Find where the given text appears and provide that cell's center as (X, Y) coordinate. 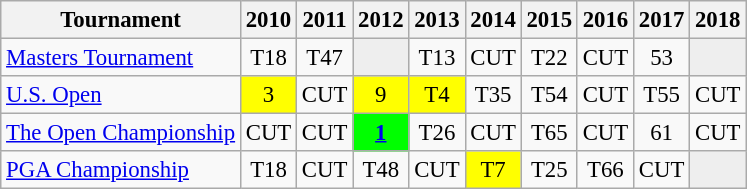
T4 (437, 95)
2017 (661, 20)
1 (381, 133)
T7 (493, 170)
2011 (325, 20)
2014 (493, 20)
Masters Tournament (121, 58)
T26 (437, 133)
T35 (493, 95)
2010 (268, 20)
T13 (437, 58)
3 (268, 95)
T54 (549, 95)
U.S. Open (121, 95)
2015 (549, 20)
2013 (437, 20)
53 (661, 58)
Tournament (121, 20)
T47 (325, 58)
T22 (549, 58)
T65 (549, 133)
T66 (605, 170)
2016 (605, 20)
The Open Championship (121, 133)
2012 (381, 20)
T48 (381, 170)
61 (661, 133)
9 (381, 95)
T55 (661, 95)
PGA Championship (121, 170)
2018 (718, 20)
T25 (549, 170)
